Capture the cell that displays the provided text and extract its [x, y] central coordinate. 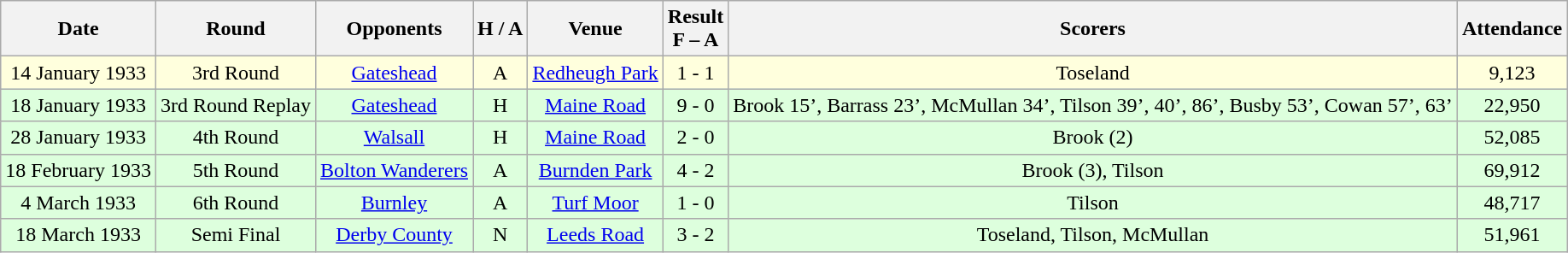
Burnley [395, 203]
Date [79, 29]
9 - 0 [695, 105]
Brook (2) [1093, 138]
18 March 1933 [79, 235]
Turf Moor [595, 203]
Derby County [395, 235]
Toseland, Tilson, McMullan [1093, 235]
4 March 1933 [79, 203]
Brook 15’, Barrass 23’, McMullan 34’, Tilson 39’, 40’, 86’, Busby 53’, Cowan 57’, 63’ [1093, 105]
52,085 [1512, 138]
3rd Round [236, 73]
Brook (3), Tilson [1093, 170]
48,717 [1512, 203]
6th Round [236, 203]
3rd Round Replay [236, 105]
Tilson [1093, 203]
Scorers [1093, 29]
22,950 [1512, 105]
51,961 [1512, 235]
N [500, 235]
Attendance [1512, 29]
Leeds Road [595, 235]
H / A [500, 29]
Opponents [395, 29]
4th Round [236, 138]
18 January 1933 [79, 105]
1 - 1 [695, 73]
2 - 0 [695, 138]
28 January 1933 [79, 138]
Redheugh Park [595, 73]
Bolton Wanderers [395, 170]
Venue [595, 29]
4 - 2 [695, 170]
14 January 1933 [79, 73]
3 - 2 [695, 235]
Semi Final [236, 235]
Round [236, 29]
5th Round [236, 170]
1 - 0 [695, 203]
Toseland [1093, 73]
18 February 1933 [79, 170]
Burnden Park [595, 170]
69,912 [1512, 170]
Walsall [395, 138]
ResultF – A [695, 29]
9,123 [1512, 73]
